Detect which cell encompasses the target text, then output its (X, Y) center coordinate. 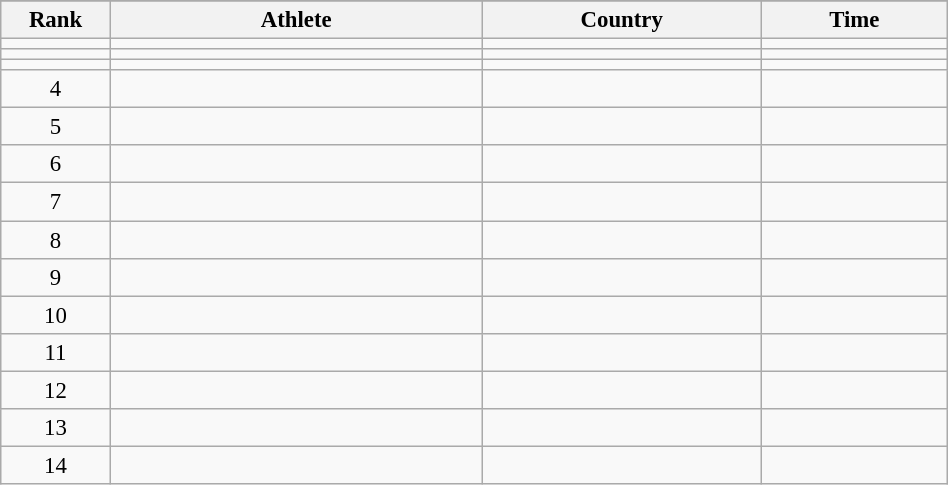
11 (56, 352)
8 (56, 240)
5 (56, 127)
Country (622, 20)
14 (56, 465)
Time (854, 20)
6 (56, 165)
Athlete (296, 20)
13 (56, 428)
10 (56, 315)
12 (56, 390)
4 (56, 89)
Rank (56, 20)
7 (56, 202)
9 (56, 277)
